From the cell containing the given text, extract its center point as [x, y] coordinate. 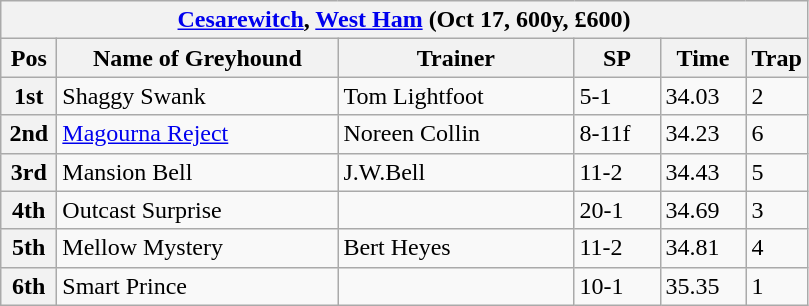
SP [617, 58]
5 [776, 172]
8-11f [617, 134]
35.35 [703, 286]
Shaggy Swank [198, 96]
2nd [29, 134]
34.23 [703, 134]
34.81 [703, 248]
Noreen Collin [456, 134]
Mansion Bell [198, 172]
34.69 [703, 210]
34.03 [703, 96]
Time [703, 58]
Outcast Surprise [198, 210]
Magourna Reject [198, 134]
Cesarewitch, West Ham (Oct 17, 600y, £600) [404, 20]
4th [29, 210]
Trainer [456, 58]
Pos [29, 58]
Smart Prince [198, 286]
J.W.Bell [456, 172]
6th [29, 286]
1st [29, 96]
20-1 [617, 210]
3 [776, 210]
Name of Greyhound [198, 58]
Mellow Mystery [198, 248]
Tom Lightfoot [456, 96]
6 [776, 134]
2 [776, 96]
3rd [29, 172]
4 [776, 248]
10-1 [617, 286]
Bert Heyes [456, 248]
34.43 [703, 172]
Trap [776, 58]
1 [776, 286]
5-1 [617, 96]
5th [29, 248]
